Provide the [x, y] coordinate of the cell's center where the given text is located.  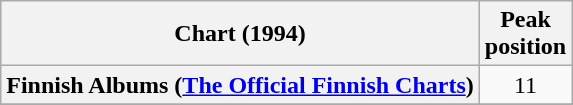
Peakposition [525, 34]
Finnish Albums (The Official Finnish Charts) [240, 85]
11 [525, 85]
Chart (1994) [240, 34]
